Extract the [X, Y] coordinate from the center of the cell holding the provided text.  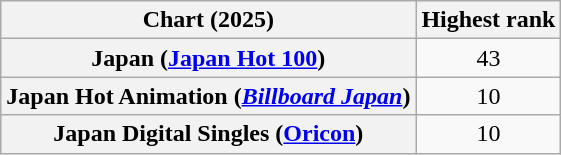
Chart (2025) [208, 20]
43 [488, 58]
Highest rank [488, 20]
Japan Hot Animation (Billboard Japan) [208, 96]
Japan (Japan Hot 100) [208, 58]
Japan Digital Singles (Oricon) [208, 134]
